For the text-containing cell, return its midpoint in (x, y) coordinate format. 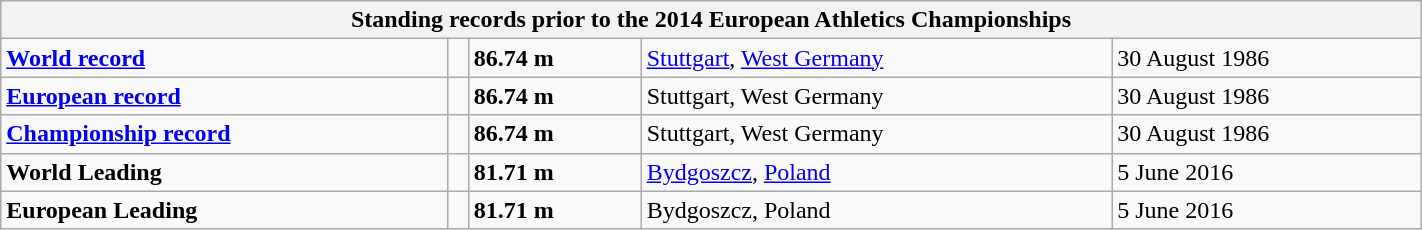
Championship record (224, 134)
Standing records prior to the 2014 European Athletics Championships (711, 20)
World record (224, 58)
European Leading (224, 210)
European record (224, 96)
World Leading (224, 172)
